Pinpoint the cell where the given text exists, returning its (X, Y) midpoint coordinate. 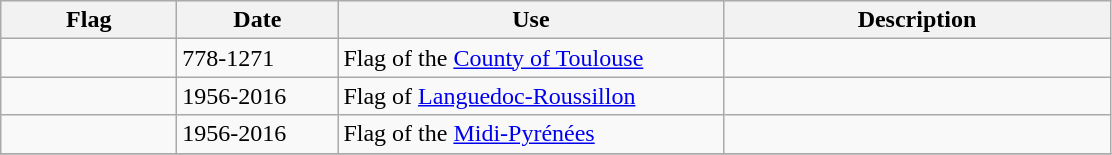
Date (258, 20)
Flag of the Midi-Pyrénées (531, 134)
Flag of Languedoc-Roussillon (531, 96)
Use (531, 20)
Description (917, 20)
Flag (89, 20)
778-1271 (258, 58)
Flag of the County of Toulouse (531, 58)
